Extract the (X, Y) coordinate from the center of the cell holding the provided text.  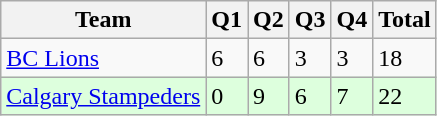
Q1 (227, 20)
18 (405, 58)
Team (104, 20)
0 (227, 96)
Calgary Stampeders (104, 96)
9 (269, 96)
Total (405, 20)
Q2 (269, 20)
Q4 (352, 20)
Q3 (310, 20)
7 (352, 96)
BC Lions (104, 58)
22 (405, 96)
